From the cell containing the given text, extract its center point as [X, Y] coordinate. 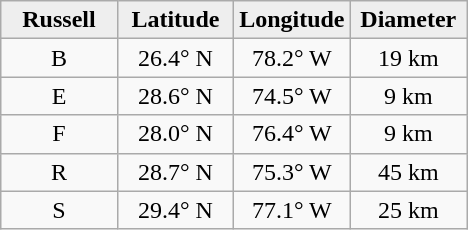
26.4° N [175, 58]
S [59, 210]
28.7° N [175, 172]
28.0° N [175, 134]
B [59, 58]
19 km [408, 58]
75.3° W [292, 172]
Latitude [175, 20]
F [59, 134]
Longitude [292, 20]
74.5° W [292, 96]
25 km [408, 210]
28.6° N [175, 96]
R [59, 172]
Russell [59, 20]
77.1° W [292, 210]
29.4° N [175, 210]
76.4° W [292, 134]
Diameter [408, 20]
45 km [408, 172]
78.2° W [292, 58]
E [59, 96]
